Return the (X, Y) coordinate for the center point of the cell that contains the specified text.  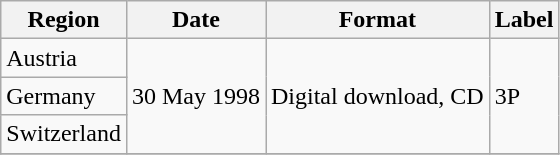
Format (378, 20)
Austria (64, 58)
Digital download, CD (378, 96)
Germany (64, 96)
3P (524, 96)
Label (524, 20)
30 May 1998 (196, 96)
Switzerland (64, 134)
Region (64, 20)
Date (196, 20)
